Output the (X, Y) coordinate of the center of the cell containing the given text.  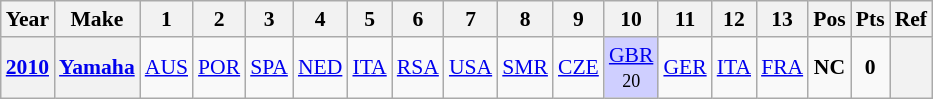
USA (470, 68)
8 (525, 19)
2010 (28, 68)
Make (97, 19)
Year (28, 19)
2 (219, 19)
SPA (269, 68)
Ref (911, 19)
SMR (525, 68)
RSA (418, 68)
GER (684, 68)
11 (684, 19)
NC (830, 68)
6 (418, 19)
NED (320, 68)
POR (219, 68)
9 (578, 19)
Pts (870, 19)
AUS (166, 68)
0 (870, 68)
3 (269, 19)
1 (166, 19)
10 (632, 19)
7 (470, 19)
12 (734, 19)
4 (320, 19)
Yamaha (97, 68)
FRA (782, 68)
CZE (578, 68)
Pos (830, 19)
5 (369, 19)
13 (782, 19)
GBR20 (632, 68)
